Provide the (X, Y) coordinate of the cell's center where the given text is located.  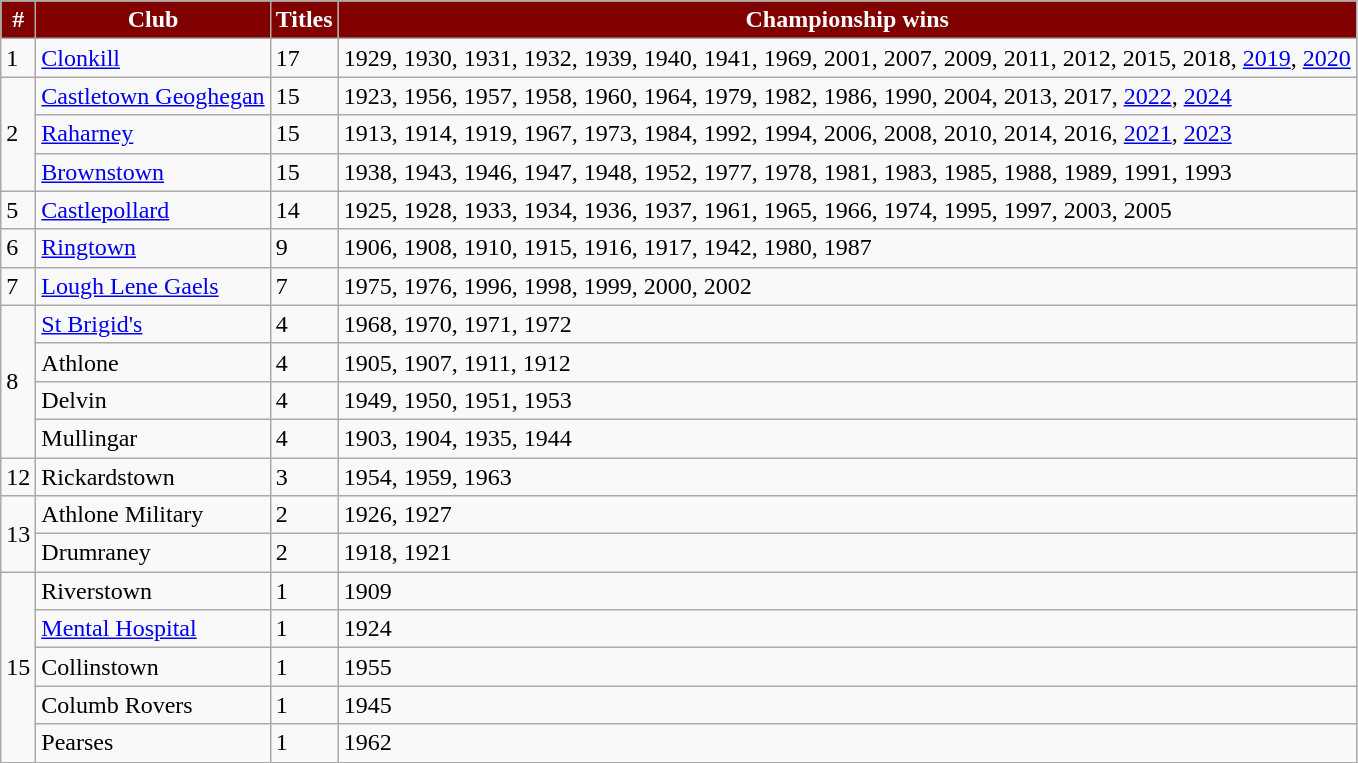
12 (18, 477)
1962 (847, 743)
Columb Rovers (153, 705)
6 (18, 248)
1929, 1930, 1931, 1932, 1939, 1940, 1941, 1969, 2001, 2007, 2009, 2011, 2012, 2015, 2018, 2019, 2020 (847, 58)
Rickardstown (153, 477)
1975, 1976, 1996, 1998, 1999, 2000, 2002 (847, 286)
1968, 1970, 1971, 1972 (847, 324)
Raharney (153, 134)
Ringtown (153, 248)
1903, 1904, 1935, 1944 (847, 438)
1945 (847, 705)
Castletown Geoghegan (153, 96)
St Brigid's (153, 324)
1926, 1927 (847, 515)
1954, 1959, 1963 (847, 477)
1905, 1907, 1911, 1912 (847, 362)
1909 (847, 591)
5 (18, 210)
1923, 1956, 1957, 1958, 1960, 1964, 1979, 1982, 1986, 1990, 2004, 2013, 2017, 2022, 2024 (847, 96)
Riverstown (153, 591)
1938, 1943, 1946, 1947, 1948, 1952, 1977, 1978, 1981, 1983, 1985, 1988, 1989, 1991, 1993 (847, 172)
17 (304, 58)
Club (153, 20)
9 (304, 248)
1918, 1921 (847, 553)
13 (18, 534)
# (18, 20)
Clonkill (153, 58)
Pearses (153, 743)
Mullingar (153, 438)
8 (18, 381)
Castlepollard (153, 210)
14 (304, 210)
Drumraney (153, 553)
Championship wins (847, 20)
1925, 1928, 1933, 1934, 1936, 1937, 1961, 1965, 1966, 1974, 1995, 1997, 2003, 2005 (847, 210)
1924 (847, 629)
Athlone Military (153, 515)
Titles (304, 20)
Collinstown (153, 667)
3 (304, 477)
Delvin (153, 400)
1949, 1950, 1951, 1953 (847, 400)
Brownstown (153, 172)
Athlone (153, 362)
Lough Lene Gaels (153, 286)
Mental Hospital (153, 629)
1906, 1908, 1910, 1915, 1916, 1917, 1942, 1980, 1987 (847, 248)
1955 (847, 667)
1913, 1914, 1919, 1967, 1973, 1984, 1992, 1994, 2006, 2008, 2010, 2014, 2016, 2021, 2023 (847, 134)
